Capture the cell that displays the provided text and extract its (x, y) central coordinate. 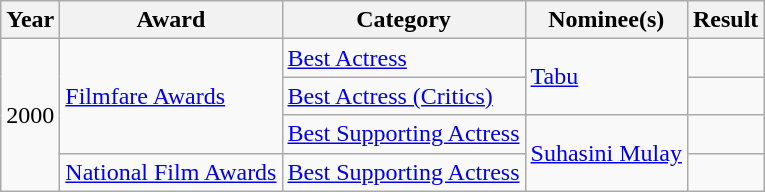
Filmfare Awards (171, 96)
National Film Awards (171, 172)
Best Actress (Critics) (404, 96)
Suhasini Mulay (606, 153)
Award (171, 20)
Tabu (606, 77)
Nominee(s) (606, 20)
Result (725, 20)
2000 (30, 115)
Category (404, 20)
Best Actress (404, 58)
Year (30, 20)
